Provide the (X, Y) coordinate of the cell's center where the given text is located.  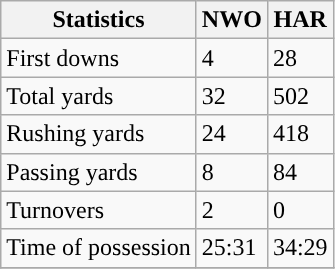
Time of possession (99, 248)
4 (232, 58)
Rushing yards (99, 134)
0 (300, 210)
2 (232, 210)
NWO (232, 20)
418 (300, 134)
Statistics (99, 20)
28 (300, 58)
First downs (99, 58)
HAR (300, 20)
84 (300, 172)
8 (232, 172)
34:29 (300, 248)
32 (232, 96)
24 (232, 134)
25:31 (232, 248)
502 (300, 96)
Passing yards (99, 172)
Total yards (99, 96)
Turnovers (99, 210)
